Extract the [X, Y] coordinate from the center of the cell holding the provided text.  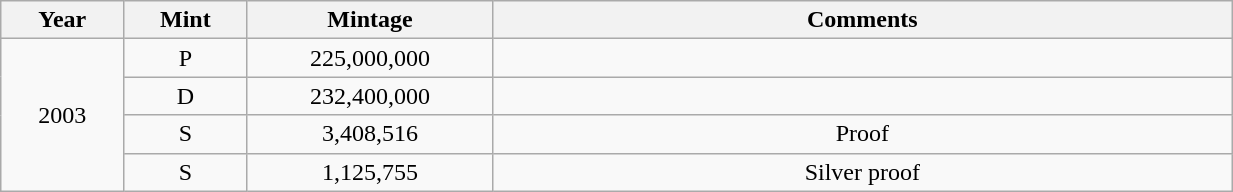
D [186, 96]
Year [62, 20]
Mintage [370, 20]
Proof [862, 134]
2003 [62, 115]
225,000,000 [370, 58]
3,408,516 [370, 134]
Silver proof [862, 172]
232,400,000 [370, 96]
P [186, 58]
1,125,755 [370, 172]
Comments [862, 20]
Mint [186, 20]
